Return the (X, Y) coordinate for the center point of the cell that contains the specified text.  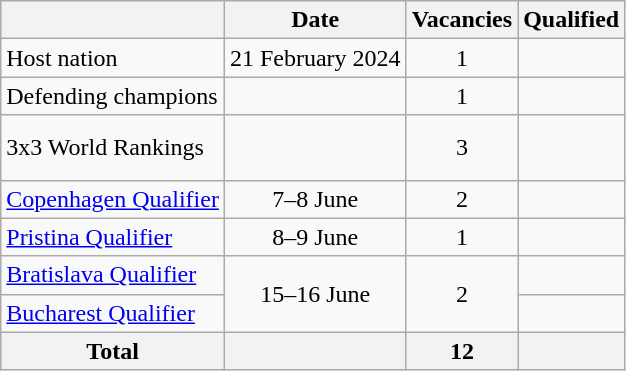
Qualified (572, 20)
Copenhagen Qualifier (113, 199)
3 (462, 148)
Total (113, 351)
7–8 June (315, 199)
8–9 June (315, 237)
Host nation (113, 58)
Bucharest Qualifier (113, 313)
Pristina Qualifier (113, 237)
Vacancies (462, 20)
21 February 2024 (315, 58)
12 (462, 351)
3x3 World Rankings (113, 148)
Bratislava Qualifier (113, 275)
15–16 June (315, 294)
Date (315, 20)
Defending champions (113, 96)
